Scan for the cell matching the given text and deliver its (X, Y) coordinate at center. 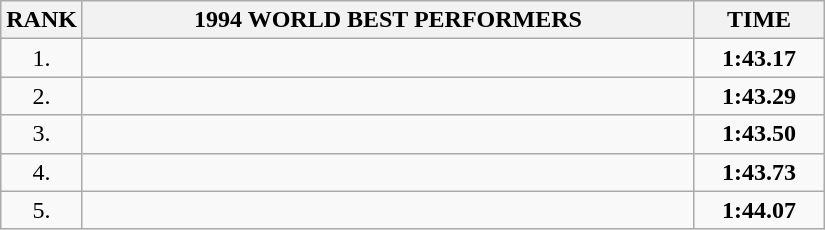
1:43.50 (760, 134)
TIME (760, 20)
1994 WORLD BEST PERFORMERS (388, 20)
RANK (42, 20)
1:43.73 (760, 172)
1:43.29 (760, 96)
2. (42, 96)
1. (42, 58)
5. (42, 210)
4. (42, 172)
1:44.07 (760, 210)
3. (42, 134)
1:43.17 (760, 58)
